Find where the given text appears and provide that cell's center as (X, Y) coordinate. 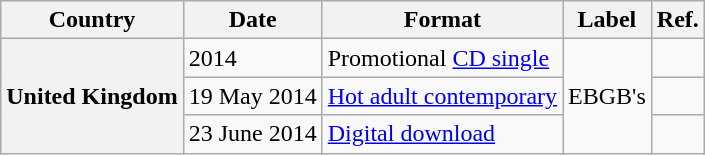
Hot adult contemporary (442, 96)
23 June 2014 (252, 134)
United Kingdom (92, 96)
Label (608, 20)
Promotional CD single (442, 58)
Country (92, 20)
Ref. (678, 20)
EBGB's (608, 96)
Date (252, 20)
Digital download (442, 134)
2014 (252, 58)
19 May 2014 (252, 96)
Format (442, 20)
